Pinpoint the cell where the given text exists, returning its [x, y] midpoint coordinate. 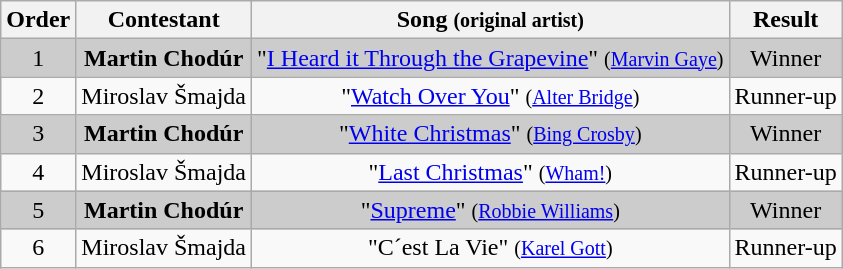
Order [38, 20]
Result [786, 20]
3 [38, 134]
"I Heard it Through the Grapevine" (Marvin Gaye) [491, 58]
1 [38, 58]
2 [38, 96]
6 [38, 248]
"Supreme" (Robbie Williams) [491, 210]
"White Christmas" (Bing Crosby) [491, 134]
Song (original artist) [491, 20]
"Watch Over You" (Alter Bridge) [491, 96]
Contestant [164, 20]
5 [38, 210]
4 [38, 172]
"C´est La Vie" (Karel Gott) [491, 248]
"Last Christmas" (Wham!) [491, 172]
